Provide the (X, Y) coordinate of the cell's center where the given text is located.  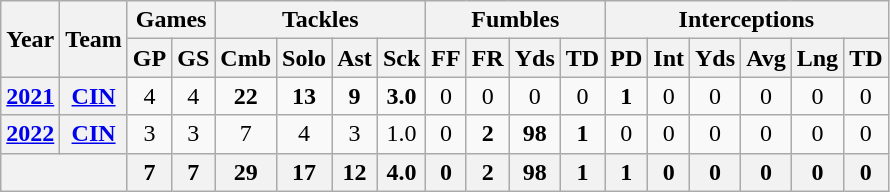
Int (669, 58)
Lng (817, 58)
Cmb (246, 58)
Solo (304, 58)
Year (30, 39)
13 (304, 96)
17 (304, 172)
2021 (30, 96)
22 (246, 96)
GP (149, 58)
Tackles (320, 20)
3.0 (401, 96)
Sck (401, 58)
12 (355, 172)
9 (355, 96)
Interceptions (746, 20)
FR (488, 58)
Games (170, 20)
FF (446, 58)
Fumbles (516, 20)
4.0 (401, 172)
1.0 (401, 134)
Avg (766, 58)
29 (246, 172)
GS (194, 58)
PD (626, 58)
Ast (355, 58)
Team (94, 39)
2022 (30, 134)
